Extract the [X, Y] coordinate from the center of the cell holding the provided text.  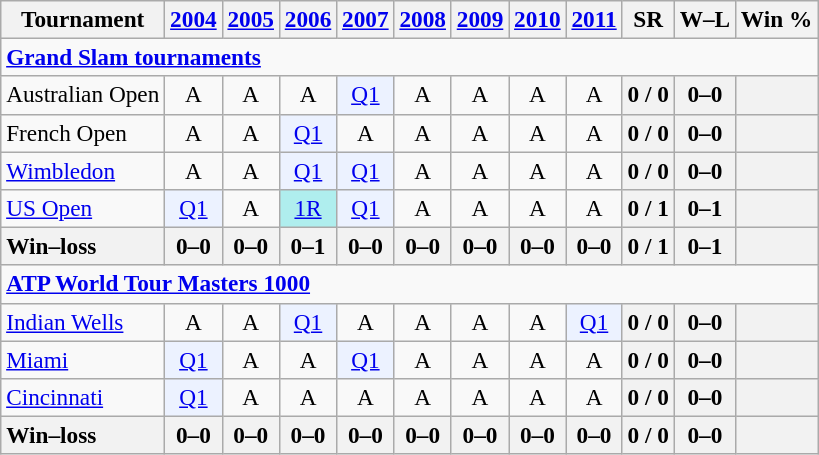
US Open [83, 208]
Tournament [83, 19]
2010 [538, 19]
SR [648, 19]
2008 [422, 19]
W–L [704, 19]
French Open [83, 133]
2011 [594, 19]
2004 [194, 19]
2009 [480, 19]
Win % [776, 19]
2007 [366, 19]
Wimbledon [83, 170]
Miami [83, 359]
2006 [308, 19]
Cincinnati [83, 397]
2005 [250, 19]
1R [308, 208]
Australian Open [83, 95]
Grand Slam tournaments [410, 57]
ATP World Tour Masters 1000 [410, 284]
Indian Wells [83, 322]
